Scan for the cell matching the given text and deliver its (x, y) coordinate at center. 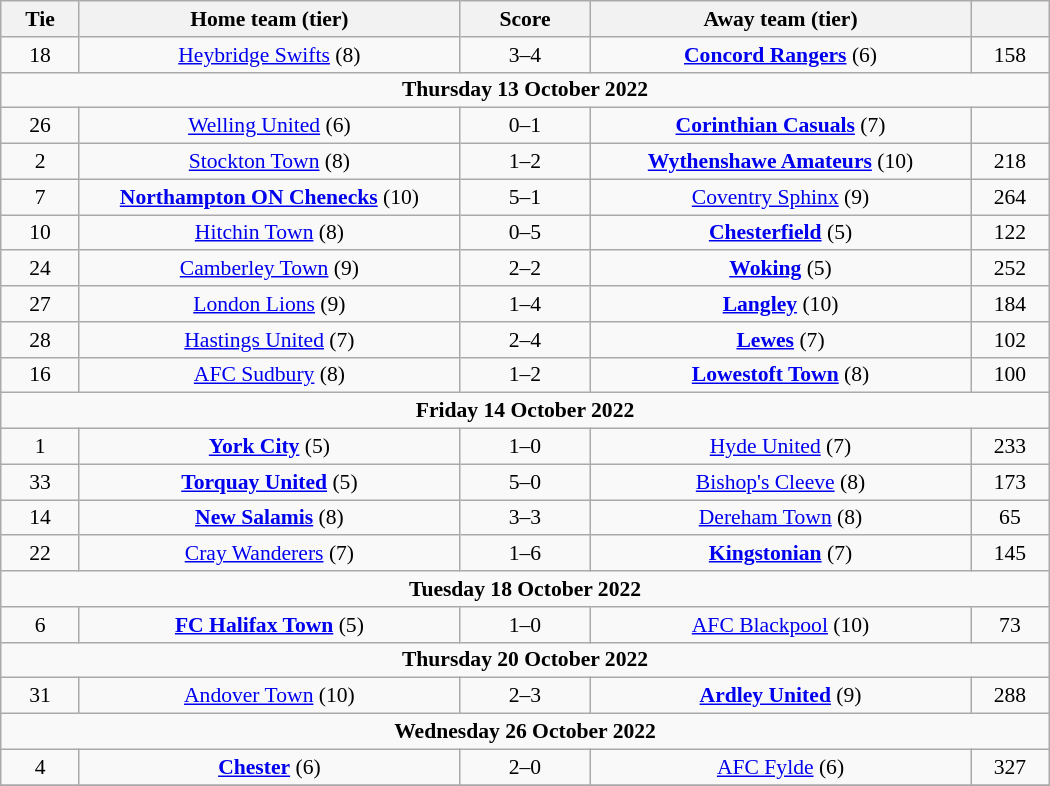
Lewes (7) (781, 340)
Welling United (6) (269, 126)
AFC Sudbury (8) (269, 375)
1 (40, 447)
1–4 (524, 304)
Andover Town (10) (269, 696)
145 (1010, 554)
2 (40, 162)
327 (1010, 767)
Kingstonian (7) (781, 554)
AFC Fylde (6) (781, 767)
Chester (6) (269, 767)
102 (1010, 340)
Camberley Town (9) (269, 269)
Ardley United (9) (781, 696)
Wednesday 26 October 2022 (525, 732)
Northampton ON Chenecks (10) (269, 197)
Cray Wanderers (7) (269, 554)
2–0 (524, 767)
158 (1010, 55)
10 (40, 233)
Score (524, 19)
18 (40, 55)
5–1 (524, 197)
26 (40, 126)
288 (1010, 696)
252 (1010, 269)
Heybridge Swifts (8) (269, 55)
Torquay United (5) (269, 482)
York City (5) (269, 447)
73 (1010, 625)
264 (1010, 197)
Chesterfield (5) (781, 233)
Langley (10) (781, 304)
65 (1010, 518)
16 (40, 375)
28 (40, 340)
233 (1010, 447)
Hyde United (7) (781, 447)
184 (1010, 304)
22 (40, 554)
3–3 (524, 518)
122 (1010, 233)
100 (1010, 375)
Dereham Town (8) (781, 518)
FC Halifax Town (5) (269, 625)
7 (40, 197)
2–2 (524, 269)
31 (40, 696)
Away team (tier) (781, 19)
Concord Rangers (6) (781, 55)
24 (40, 269)
Corinthian Casuals (7) (781, 126)
Hitchin Town (8) (269, 233)
Coventry Sphinx (9) (781, 197)
3–4 (524, 55)
6 (40, 625)
173 (1010, 482)
New Salamis (8) (269, 518)
218 (1010, 162)
14 (40, 518)
AFC Blackpool (10) (781, 625)
Stockton Town (8) (269, 162)
Friday 14 October 2022 (525, 411)
Home team (tier) (269, 19)
2–3 (524, 696)
4 (40, 767)
Tuesday 18 October 2022 (525, 589)
1–6 (524, 554)
Thursday 20 October 2022 (525, 660)
Wythenshawe Amateurs (10) (781, 162)
Tie (40, 19)
5–0 (524, 482)
0–5 (524, 233)
London Lions (9) (269, 304)
Lowestoft Town (8) (781, 375)
Woking (5) (781, 269)
Hastings United (7) (269, 340)
2–4 (524, 340)
33 (40, 482)
27 (40, 304)
Bishop's Cleeve (8) (781, 482)
0–1 (524, 126)
Thursday 13 October 2022 (525, 90)
